Return the [X, Y] coordinate for the center point of the cell that contains the specified text.  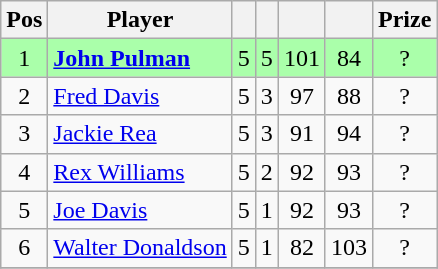
John Pulman [140, 58]
94 [348, 134]
91 [302, 134]
101 [302, 58]
84 [348, 58]
6 [24, 248]
Joe Davis [140, 210]
Prize [404, 20]
82 [302, 248]
4 [24, 172]
97 [302, 96]
Walter Donaldson [140, 248]
Jackie Rea [140, 134]
88 [348, 96]
Player [140, 20]
103 [348, 248]
Pos [24, 20]
Fred Davis [140, 96]
Rex Williams [140, 172]
